For the text-containing cell, return its midpoint in (X, Y) coordinate format. 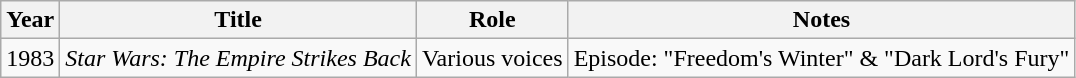
Title (238, 20)
1983 (30, 58)
Notes (822, 20)
Year (30, 20)
Episode: "Freedom's Winter" & "Dark Lord's Fury" (822, 58)
Star Wars: The Empire Strikes Back (238, 58)
Various voices (492, 58)
Role (492, 20)
